Search for the cell housing the specified text and yield its [x, y] center coordinate. 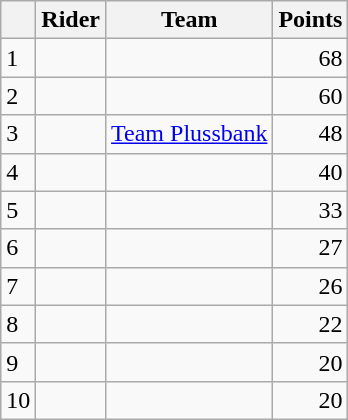
5 [18, 210]
1 [18, 58]
22 [310, 324]
33 [310, 210]
Points [310, 20]
6 [18, 248]
Team Plussbank [190, 134]
27 [310, 248]
40 [310, 172]
8 [18, 324]
9 [18, 362]
60 [310, 96]
4 [18, 172]
10 [18, 400]
Rider [71, 20]
3 [18, 134]
7 [18, 286]
48 [310, 134]
26 [310, 286]
Team [190, 20]
2 [18, 96]
68 [310, 58]
